Locate the cell with the specified text and output its (X, Y) center coordinate. 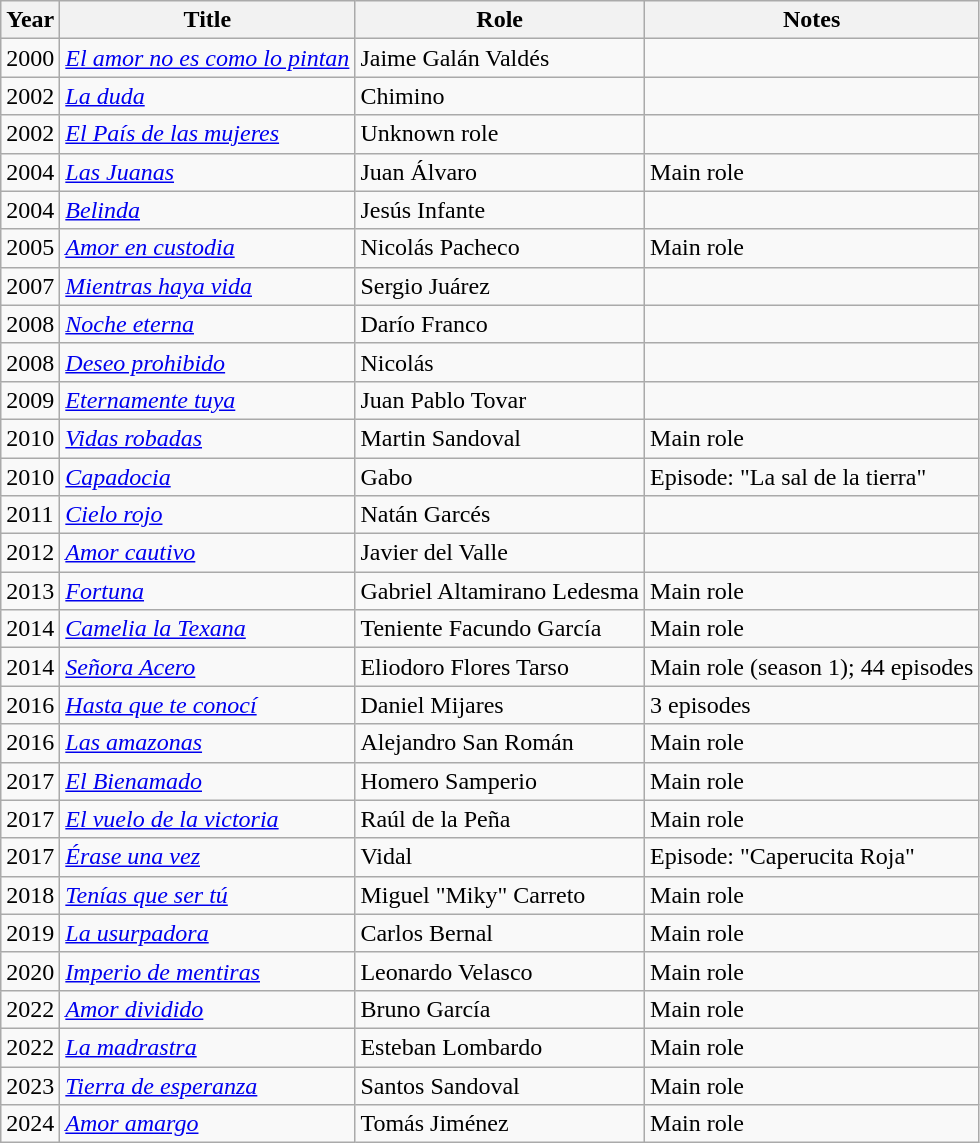
El amor no es como lo pintan (208, 58)
Érase una vez (208, 857)
Señora Acero (208, 667)
Sergio Juárez (500, 286)
Jesús Infante (500, 210)
Santos Sandoval (500, 1085)
Nicolás (500, 362)
Camelia la Texana (208, 629)
Episode: "Caperucita Roja" (812, 857)
Eliodoro Flores Tarso (500, 667)
Main role (season 1); 44 episodes (812, 667)
El vuelo de la victoria (208, 819)
El Bienamado (208, 781)
Carlos Bernal (500, 933)
Juan Pablo Tovar (500, 400)
Las amazonas (208, 743)
Martin Sandoval (500, 438)
Bruno García (500, 1009)
Teniente Facundo García (500, 629)
Imperio de mentiras (208, 971)
Jaime Galán Valdés (500, 58)
2000 (30, 58)
Miguel "Miky" Carreto (500, 895)
Fortuna (208, 591)
Leonardo Velasco (500, 971)
Homero Samperio (500, 781)
Vidas robadas (208, 438)
Noche eterna (208, 324)
Amor cautivo (208, 553)
2013 (30, 591)
Natán Garcés (500, 515)
Tomás Jiménez (500, 1124)
Belinda (208, 210)
3 episodes (812, 705)
Mientras haya vida (208, 286)
Vidal (500, 857)
2019 (30, 933)
El País de las mujeres (208, 134)
2005 (30, 248)
Raúl de la Peña (500, 819)
Unknown role (500, 134)
2009 (30, 400)
Deseo prohibido (208, 362)
Chimino (500, 96)
Title (208, 20)
Amor amargo (208, 1124)
2018 (30, 895)
Amor dividido (208, 1009)
La usurpadora (208, 933)
Nicolás Pacheco (500, 248)
2024 (30, 1124)
Cielo rojo (208, 515)
Gabo (500, 477)
2011 (30, 515)
Las Juanas (208, 172)
Tierra de esperanza (208, 1085)
Gabriel Altamirano Ledesma (500, 591)
2023 (30, 1085)
Eternamente tuya (208, 400)
Notes (812, 20)
Alejandro San Román (500, 743)
2007 (30, 286)
La madrastra (208, 1047)
2012 (30, 553)
Tenías que ser tú (208, 895)
Capadocia (208, 477)
Javier del Valle (500, 553)
La duda (208, 96)
Esteban Lombardo (500, 1047)
Hasta que te conocí (208, 705)
2020 (30, 971)
Episode: "La sal de la tierra" (812, 477)
Role (500, 20)
Juan Álvaro (500, 172)
Year (30, 20)
Daniel Mijares (500, 705)
Darío Franco (500, 324)
Amor en custodia (208, 248)
